Find where the given text appears and provide that cell's center as (x, y) coordinate. 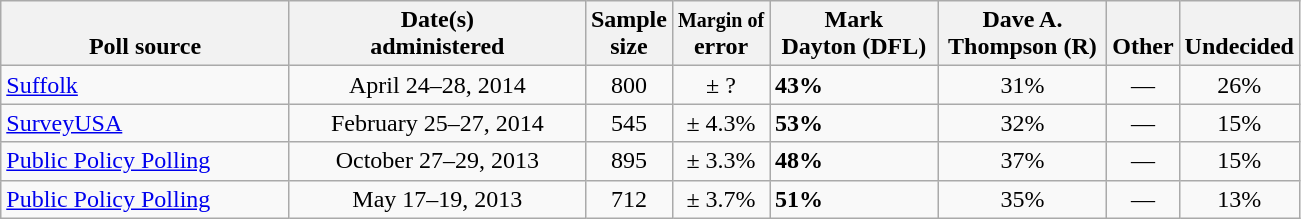
Dave A.Thompson (R) (1022, 34)
Other (1143, 34)
October 27–29, 2013 (437, 161)
± ? (720, 85)
35% (1022, 199)
13% (1239, 199)
800 (628, 85)
53% (854, 123)
545 (628, 123)
Date(s)administered (437, 34)
48% (854, 161)
April 24–28, 2014 (437, 85)
Samplesize (628, 34)
895 (628, 161)
51% (854, 199)
37% (1022, 161)
43% (854, 85)
Poll source (146, 34)
SurveyUSA (146, 123)
Margin oferror (720, 34)
Suffolk (146, 85)
MarkDayton (DFL) (854, 34)
Undecided (1239, 34)
± 3.3% (720, 161)
February 25–27, 2014 (437, 123)
31% (1022, 85)
26% (1239, 85)
± 3.7% (720, 199)
± 4.3% (720, 123)
712 (628, 199)
May 17–19, 2013 (437, 199)
32% (1022, 123)
